Return [x, y] of the center of cell containing provided text 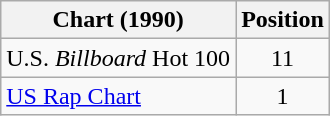
US Rap Chart [118, 96]
Position [283, 20]
U.S. Billboard Hot 100 [118, 58]
1 [283, 96]
11 [283, 58]
Chart (1990) [118, 20]
